Detect which cell encompasses the target text, then output its [x, y] center coordinate. 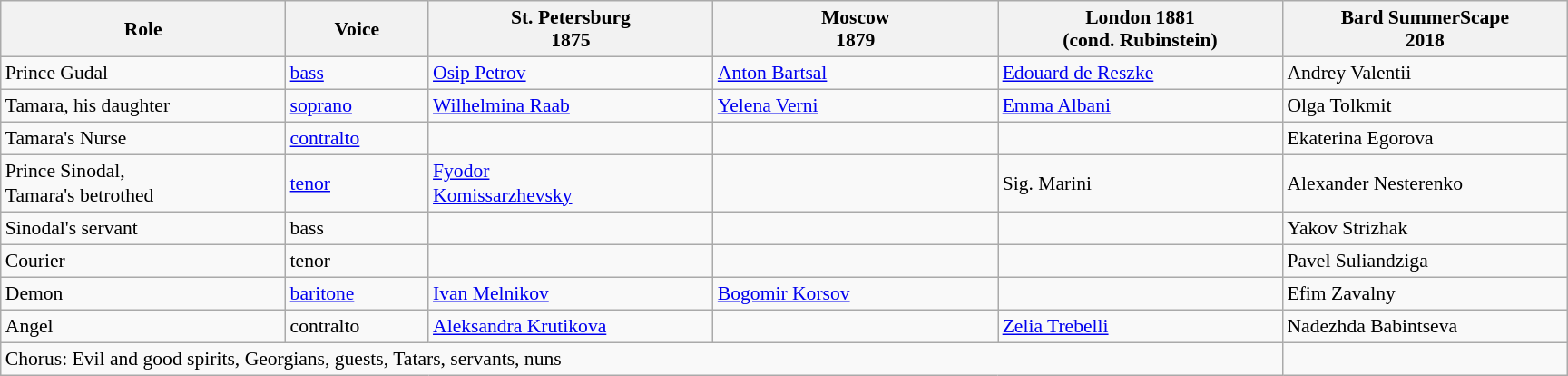
Aleksandra Krutikova [571, 326]
Yakov Strizhak [1425, 228]
Angel [143, 326]
Emma Albani [1141, 106]
Tamara's Nurse [143, 139]
Wilhelmina Raab [571, 106]
Prince Gudal [143, 74]
Prince Sinodal, Tamara's betrothed [143, 183]
Bogomir Korsov [856, 293]
London 1881(cond. Rubinstein) [1141, 29]
Edouard de Reszke [1141, 74]
Demon [143, 293]
Sinodal's servant [143, 228]
Chorus: Evil and good spirits, Georgians, guests, Tatars, servants, nuns [642, 359]
Anton Bartsal [856, 74]
Role [143, 29]
Andrey Valentii [1425, 74]
baritone [358, 293]
Courier [143, 261]
Bard SummerScape 2018 [1425, 29]
soprano [358, 106]
Tamara, his daughter [143, 106]
Olga Tolkmit [1425, 106]
Ekaterina Egorova [1425, 139]
Moscow 1879 [856, 29]
Zelia Trebelli [1141, 326]
St. Petersburg1875 [571, 29]
Fyodor Komissarzhevsky [571, 183]
Sig. Marini [1141, 183]
Yelena Verni [856, 106]
Alexander Nesterenko [1425, 183]
Osip Petrov [571, 74]
Voice [358, 29]
Efim Zavalny [1425, 293]
Pavel Suliandziga [1425, 261]
Nadezhda Babintseva [1425, 326]
Ivan Melnikov [571, 293]
